Locate the cell with the specified text and output its [X, Y] center coordinate. 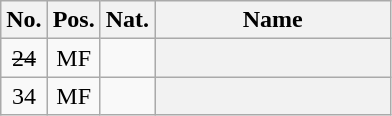
Nat. [127, 20]
Name [273, 20]
24 [24, 58]
Pos. [74, 20]
34 [24, 96]
No. [24, 20]
